From the cell containing the given text, extract its center point as (X, Y) coordinate. 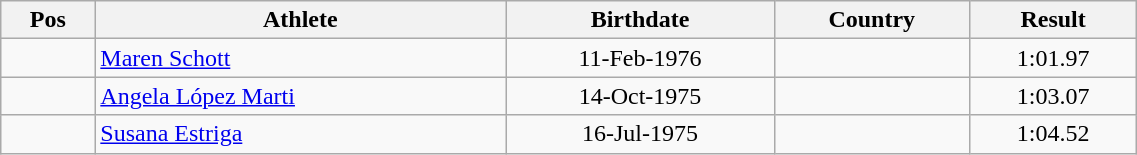
16-Jul-1975 (640, 134)
Pos (48, 20)
Birthdate (640, 20)
1:01.97 (1052, 58)
1:04.52 (1052, 134)
Maren Schott (300, 58)
Country (872, 20)
Susana Estriga (300, 134)
14-Oct-1975 (640, 96)
Result (1052, 20)
Athlete (300, 20)
Angela López Marti (300, 96)
11-Feb-1976 (640, 58)
1:03.07 (1052, 96)
